Scan for the cell matching the given text and deliver its (X, Y) coordinate at center. 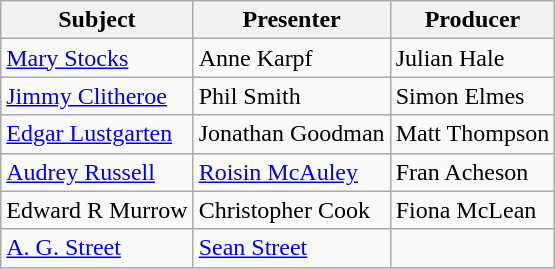
Mary Stocks (97, 58)
Jonathan Goodman (292, 134)
Subject (97, 20)
Christopher Cook (292, 210)
Presenter (292, 20)
Matt Thompson (472, 134)
Jimmy Clitheroe (97, 96)
Phil Smith (292, 96)
Roisin McAuley (292, 172)
Julian Hale (472, 58)
Producer (472, 20)
Fiona McLean (472, 210)
Anne Karpf (292, 58)
Sean Street (292, 248)
Audrey Russell (97, 172)
Simon Elmes (472, 96)
A. G. Street (97, 248)
Edgar Lustgarten (97, 134)
Fran Acheson (472, 172)
Edward R Murrow (97, 210)
